Output the (X, Y) coordinate of the center of the cell containing the given text.  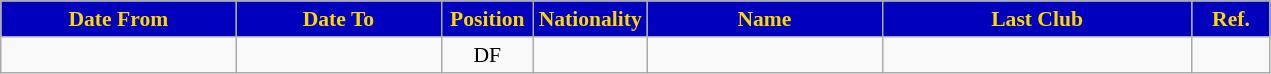
Last Club (1037, 19)
Name (764, 19)
Date To (338, 19)
Nationality (590, 19)
Position (488, 19)
Ref. (1231, 19)
DF (488, 55)
Date From (118, 19)
